Determine the (X, Y) coordinate at the center of the cell enclosing the given text.  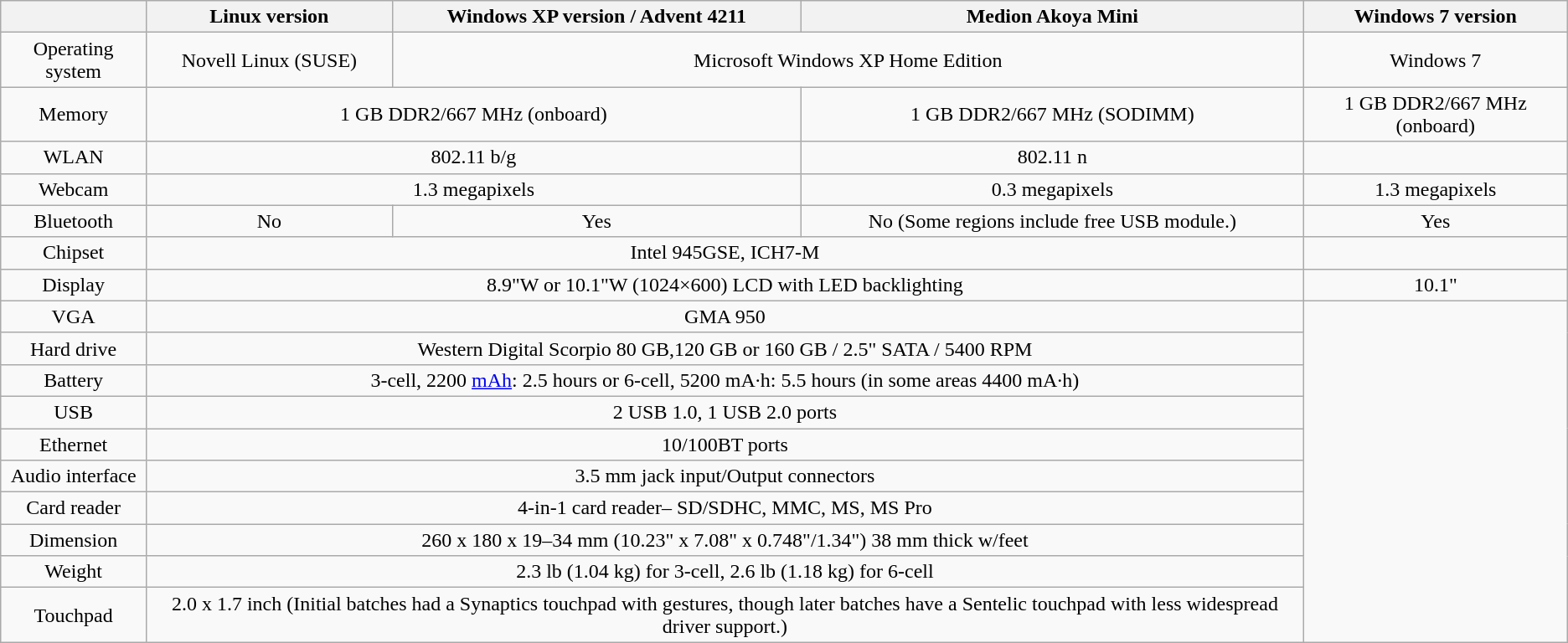
Medion Akoya Mini (1052, 17)
Display (74, 285)
Hard drive (74, 348)
Battery (74, 380)
Weight (74, 572)
Intel 945GSE, ICH7-M (725, 253)
Ethernet (74, 445)
10/100BT ports (725, 445)
4-in-1 card reader– SD/SDHC, MMC, MS, MS Pro (725, 508)
Operating system (74, 60)
3.5 mm jack input/Output connectors (725, 476)
Audio interface (74, 476)
No (269, 221)
802.11 b/g (473, 157)
1 GB DDR2/667 MHz (SODIMM) (1052, 114)
10.1" (1436, 285)
Microsoft Windows XP Home Edition (848, 60)
3-cell, 2200 mAh: 2.5 hours or 6-cell, 5200 mA·h: 5.5 hours (in some areas 4400 mA·h) (725, 380)
0.3 megapixels (1052, 189)
Dimension (74, 540)
Memory (74, 114)
8.9"W or 10.1"W (1024×600) LCD with LED backlighting (725, 285)
Touchpad (74, 615)
Novell Linux (SUSE) (269, 60)
WLAN (74, 157)
Western Digital Scorpio 80 GB,120 GB or 160 GB / 2.5" SATA / 5400 RPM (725, 348)
802.11 n (1052, 157)
Webcam (74, 189)
Windows 7 version (1436, 17)
USB (74, 412)
260 x 180 x 19–34 mm (10.23" x 7.08" x 0.748"/1.34") 38 mm thick w/feet (725, 540)
2 USB 1.0, 1 USB 2.0 ports (725, 412)
GMA 950 (725, 316)
Linux version (269, 17)
Windows XP version / Advent 4211 (596, 17)
2.3 lb (1.04 kg) for 3-cell, 2.6 lb (1.18 kg) for 6-cell (725, 572)
No (Some regions include free USB module.) (1052, 221)
VGA (74, 316)
Bluetooth (74, 221)
Card reader (74, 508)
Chipset (74, 253)
Windows 7 (1436, 60)
